Find where the given text appears and provide that cell's center as (X, Y) coordinate. 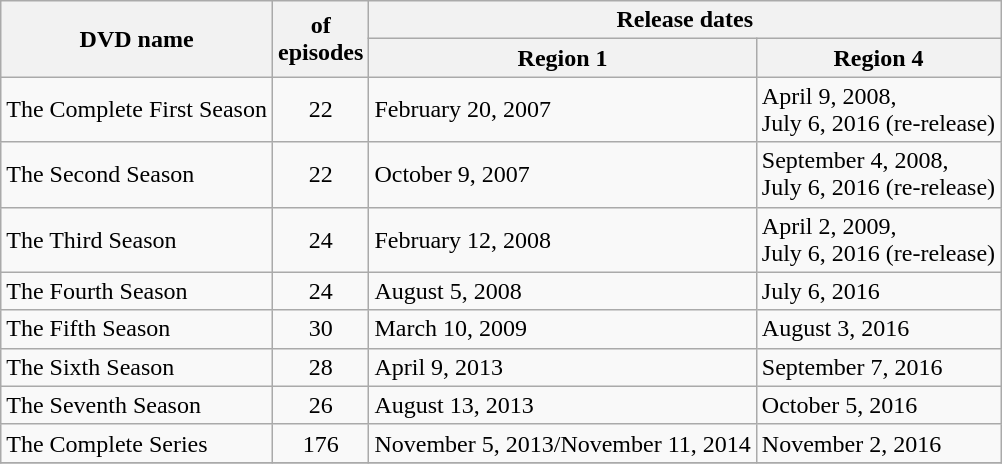
The Seventh Season (137, 405)
Region 4 (878, 58)
176 (320, 443)
September 4, 2008,July 6, 2016 (re-release) (878, 174)
February 20, 2007 (562, 110)
The Third Season (137, 240)
November 2, 2016 (878, 443)
26 (320, 405)
30 (320, 329)
The Second Season (137, 174)
The Complete Series (137, 443)
March 10, 2009 (562, 329)
April 2, 2009,July 6, 2016 (re-release) (878, 240)
The Fifth Season (137, 329)
28 (320, 367)
ofepisodes (320, 39)
Release dates (685, 20)
July 6, 2016 (878, 291)
October 5, 2016 (878, 405)
August 3, 2016 (878, 329)
The Fourth Season (137, 291)
August 13, 2013 (562, 405)
August 5, 2008 (562, 291)
The Sixth Season (137, 367)
February 12, 2008 (562, 240)
DVD name (137, 39)
Region 1 (562, 58)
April 9, 2008,July 6, 2016 (re-release) (878, 110)
April 9, 2013 (562, 367)
September 7, 2016 (878, 367)
The Complete First Season (137, 110)
October 9, 2007 (562, 174)
November 5, 2013/November 11, 2014 (562, 443)
